For the text-containing cell, return its midpoint in [X, Y] coordinate format. 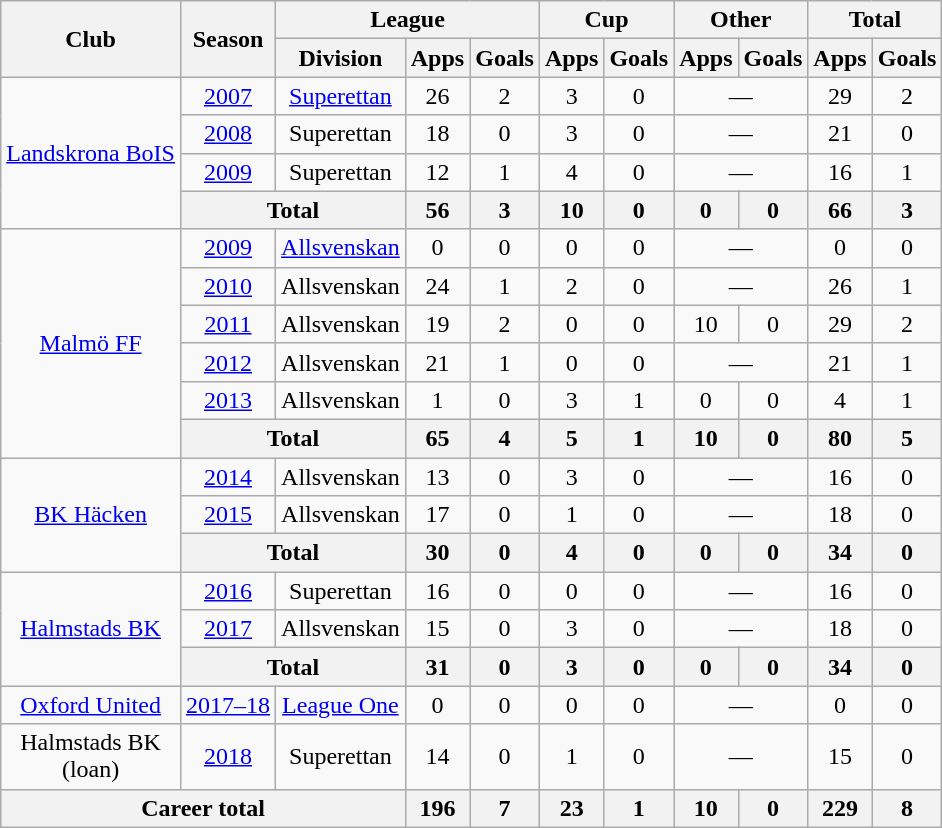
13 [437, 477]
Oxford United [91, 705]
56 [437, 210]
Career total [204, 808]
2012 [228, 362]
Halmstads BK [91, 629]
2007 [228, 96]
31 [437, 667]
Malmö FF [91, 343]
2014 [228, 477]
19 [437, 324]
Other [741, 20]
Halmstads BK(loan) [91, 756]
2017 [228, 629]
24 [437, 286]
8 [907, 808]
Cup [606, 20]
30 [437, 553]
BK Häcken [91, 515]
2017–18 [228, 705]
2018 [228, 756]
2008 [228, 134]
2015 [228, 515]
2013 [228, 400]
Landskrona BoIS [91, 153]
7 [505, 808]
2011 [228, 324]
66 [840, 210]
14 [437, 756]
2010 [228, 286]
65 [437, 438]
League One [341, 705]
League [408, 20]
12 [437, 172]
17 [437, 515]
80 [840, 438]
Division [341, 58]
2016 [228, 591]
Season [228, 39]
23 [571, 808]
229 [840, 808]
196 [437, 808]
Club [91, 39]
